Return the [x, y] coordinate for the center point of the cell that contains the specified text.  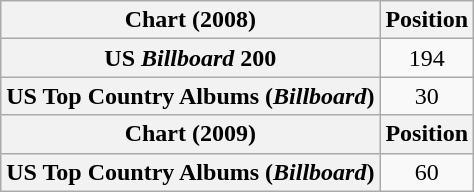
US Billboard 200 [190, 58]
Chart (2008) [190, 20]
30 [427, 96]
Chart (2009) [190, 134]
60 [427, 172]
194 [427, 58]
